From the cell containing the given text, extract its center point as [X, Y] coordinate. 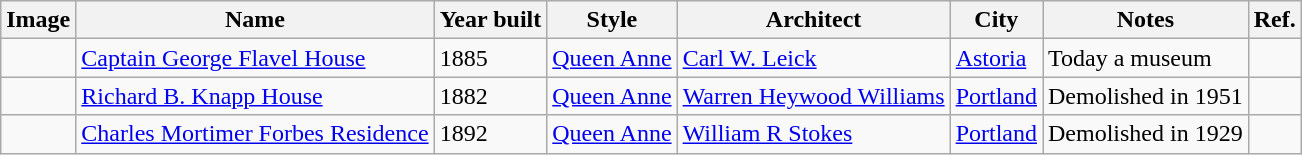
Demolished in 1951 [1145, 96]
Today a museum [1145, 58]
Image [38, 20]
Notes [1145, 20]
Astoria [996, 58]
William R Stokes [814, 134]
Warren Heywood Williams [814, 96]
1892 [490, 134]
Ref. [1274, 20]
Demolished in 1929 [1145, 134]
1882 [490, 96]
Name [255, 20]
Charles Mortimer Forbes Residence [255, 134]
1885 [490, 58]
Richard B. Knapp House [255, 96]
Captain George Flavel House [255, 58]
City [996, 20]
Year built [490, 20]
Architect [814, 20]
Carl W. Leick [814, 58]
Style [612, 20]
